Identify which cell holds the provided text, then report its (x, y) central coordinate. 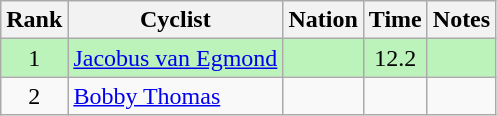
Jacobus van Egmond (176, 58)
2 (34, 96)
Cyclist (176, 20)
Rank (34, 20)
Bobby Thomas (176, 96)
Notes (461, 20)
12.2 (395, 58)
Time (395, 20)
Nation (323, 20)
1 (34, 58)
